For the text-containing cell, return its midpoint in [x, y] coordinate format. 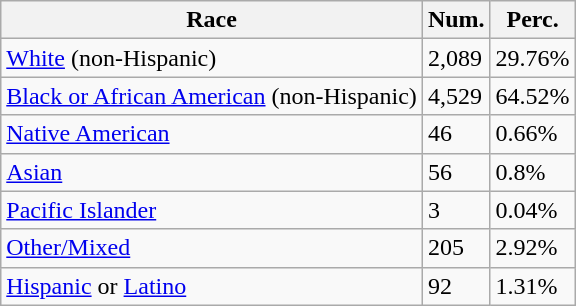
Asian [212, 172]
0.66% [532, 134]
0.04% [532, 210]
64.52% [532, 96]
0.8% [532, 172]
4,529 [456, 96]
1.31% [532, 286]
Race [212, 20]
46 [456, 134]
205 [456, 248]
29.76% [532, 58]
2.92% [532, 248]
3 [456, 210]
Other/Mixed [212, 248]
White (non-Hispanic) [212, 58]
Perc. [532, 20]
56 [456, 172]
Pacific Islander [212, 210]
Black or African American (non-Hispanic) [212, 96]
Num. [456, 20]
2,089 [456, 58]
Native American [212, 134]
92 [456, 286]
Hispanic or Latino [212, 286]
